Extract the (X, Y) coordinate from the center of the cell holding the provided text.  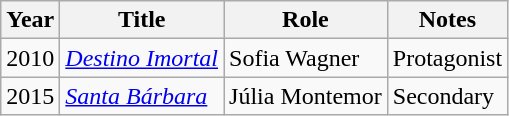
Notes (447, 20)
Júlia Montemor (306, 96)
Sofia Wagner (306, 58)
Title (142, 20)
Destino Imortal (142, 58)
Role (306, 20)
Year (30, 20)
Secondary (447, 96)
Protagonist (447, 58)
2015 (30, 96)
Santa Bárbara (142, 96)
2010 (30, 58)
